Return the [X, Y] coordinate for the center point of the cell that contains the specified text.  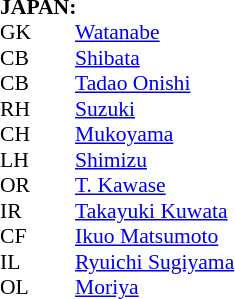
Shibata [154, 58]
OR [19, 185]
Ikuo Matsumoto [154, 237]
RH [19, 109]
Ryuichi Sugiyama [154, 262]
Suzuki [154, 109]
Takayuki Kuwata [154, 211]
CF [19, 237]
CH [19, 135]
Shimizu [154, 160]
Watanabe [154, 33]
IL [19, 262]
T. Kawase [154, 185]
Mukoyama [154, 135]
IR [19, 211]
GK [19, 33]
Tadao Onishi [154, 83]
LH [19, 160]
